Return (x, y) of the center of cell containing provided text 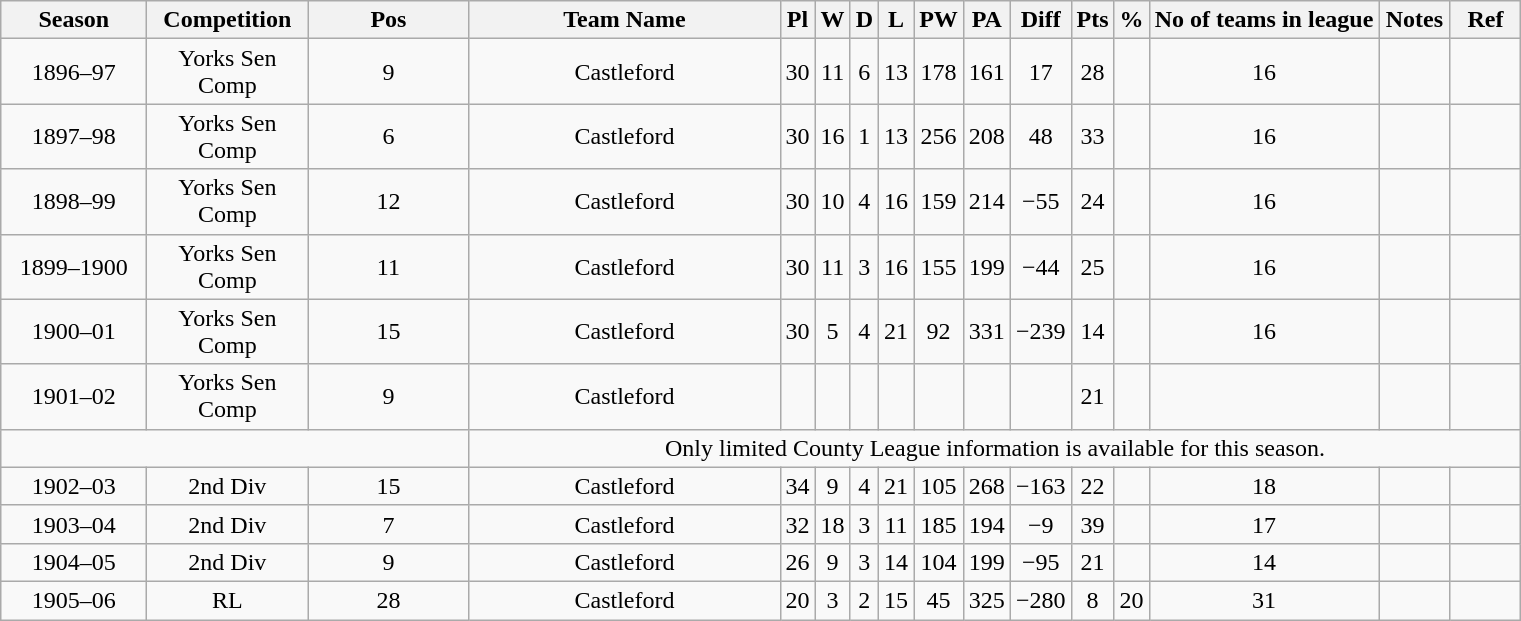
25 (1092, 266)
194 (986, 524)
208 (986, 136)
−9 (1040, 524)
1898–99 (74, 202)
185 (939, 524)
214 (986, 202)
% (1132, 20)
24 (1092, 202)
31 (1264, 600)
−44 (1040, 266)
104 (939, 562)
RL (228, 600)
34 (798, 486)
325 (986, 600)
1896–97 (74, 72)
155 (939, 266)
Notes (1414, 20)
7 (388, 524)
1903–04 (74, 524)
32 (798, 524)
10 (832, 202)
26 (798, 562)
PW (939, 20)
1901–02 (74, 396)
33 (1092, 136)
Pts (1092, 20)
−55 (1040, 202)
Only limited County League information is available for this season. (995, 448)
159 (939, 202)
256 (939, 136)
D (864, 20)
−163 (1040, 486)
Season (74, 20)
L (896, 20)
5 (832, 332)
Diff (1040, 20)
1905–06 (74, 600)
22 (1092, 486)
39 (1092, 524)
Ref (1486, 20)
1 (864, 136)
PA (986, 20)
Competition (228, 20)
92 (939, 332)
8 (1092, 600)
Pl (798, 20)
1899–1900 (74, 266)
2 (864, 600)
−239 (1040, 332)
−95 (1040, 562)
1897–98 (74, 136)
178 (939, 72)
1900–01 (74, 332)
−280 (1040, 600)
1904–05 (74, 562)
W (832, 20)
331 (986, 332)
Team Name (624, 20)
105 (939, 486)
268 (986, 486)
45 (939, 600)
161 (986, 72)
Pos (388, 20)
12 (388, 202)
48 (1040, 136)
1902–03 (74, 486)
No of teams in league (1264, 20)
